Provide the (X, Y) coordinate of the cell's center where the given text is located.  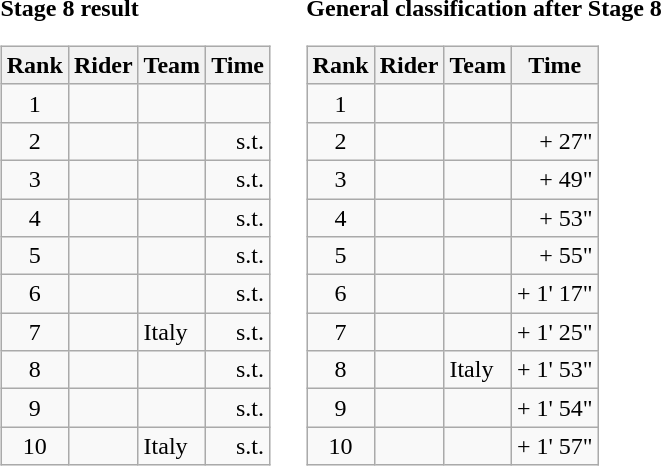
+ 53" (554, 217)
+ 1' 57" (554, 446)
+ 1' 54" (554, 408)
+ 1' 25" (554, 332)
+ 1' 53" (554, 370)
+ 27" (554, 141)
+ 1' 17" (554, 294)
+ 49" (554, 179)
+ 55" (554, 256)
